Capture the cell that displays the provided text and extract its (x, y) central coordinate. 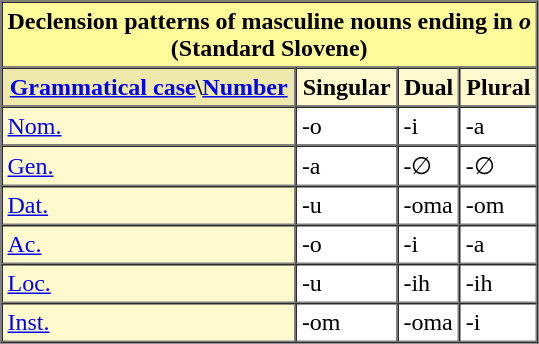
Inst. (149, 322)
Dat. (149, 206)
Declension patterns of masculine nouns ending in o(Standard Slovene) (270, 35)
Gen. (149, 166)
Nom. (149, 126)
Grammatical case\Number (149, 88)
Loc. (149, 284)
Dual (428, 88)
Ac. (149, 244)
Singular (347, 88)
Plural (498, 88)
